Return [X, Y] of the center of cell containing provided text 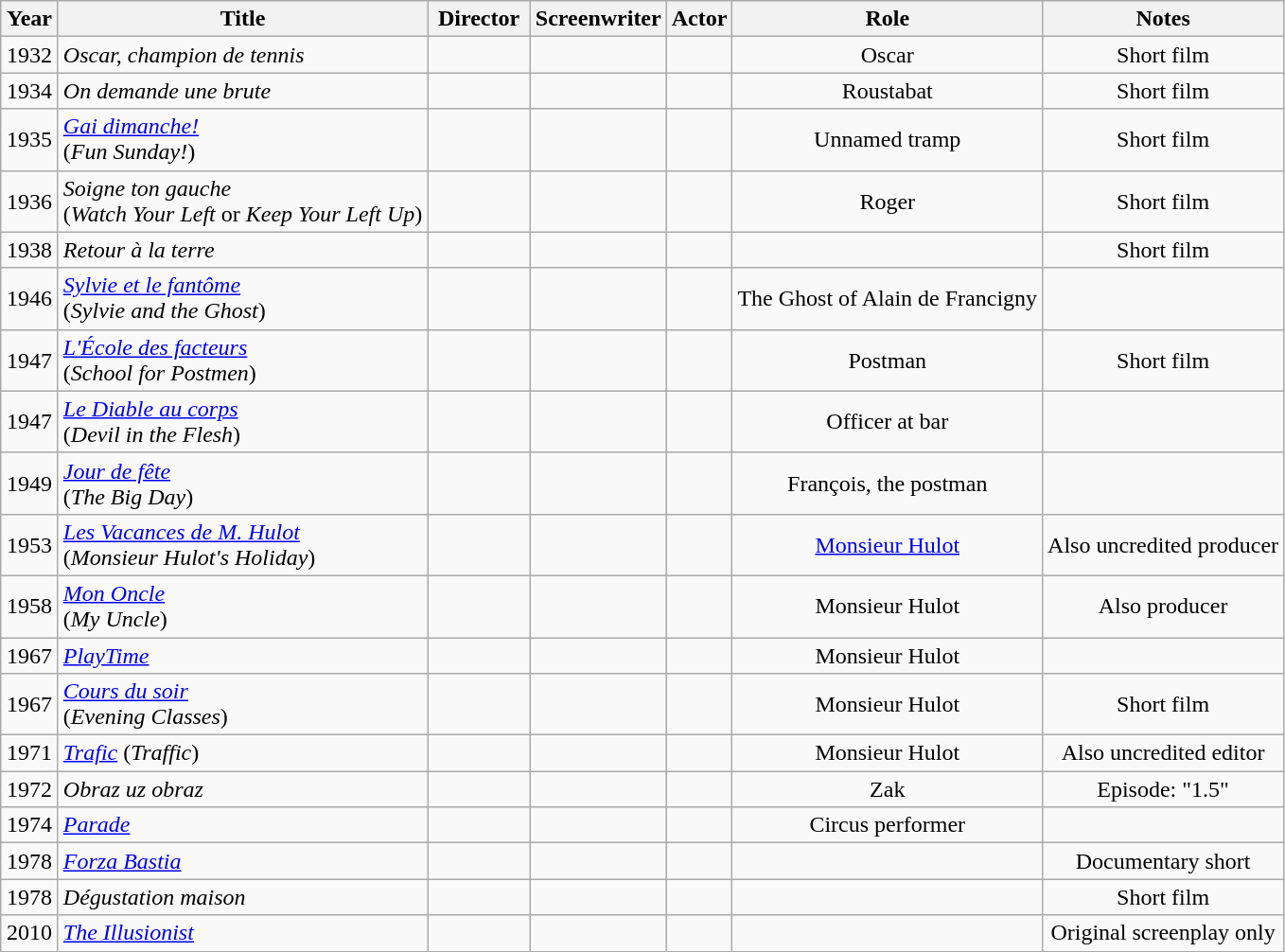
1934 [30, 91]
2010 [30, 933]
Role [888, 19]
Episode: "1.5" [1164, 789]
L'École des facteurs(School for Postmen) [242, 360]
Officer at bar [888, 422]
1932 [30, 55]
1958 [30, 606]
Title [242, 19]
Unnamed tramp [888, 140]
Also uncredited editor [1164, 753]
Les Vacances de M. Hulot(Monsieur Hulot's Holiday) [242, 545]
Obraz uz obraz [242, 789]
1935 [30, 140]
Roustabat [888, 91]
Mon Oncle(My Uncle) [242, 606]
Year [30, 19]
Documentary short [1164, 861]
Forza Bastia [242, 861]
Postman [888, 360]
Retour à la terre [242, 250]
1972 [30, 789]
1949 [30, 483]
Dégustation maison [242, 897]
Circus performer [888, 825]
PlayTime [242, 656]
1953 [30, 545]
Director [479, 19]
Zak [888, 789]
1971 [30, 753]
Le Diable au corps(Devil in the Flesh) [242, 422]
Sylvie et le fantôme(Sylvie and the Ghost) [242, 299]
Jour de fête(The Big Day) [242, 483]
1938 [30, 250]
The Ghost of Alain de Francigny [888, 299]
Soigne ton gauche(Watch Your Left or Keep Your Left Up) [242, 201]
1946 [30, 299]
Notes [1164, 19]
Oscar [888, 55]
1974 [30, 825]
Oscar, champion de tennis [242, 55]
Screenwriter [598, 19]
Gai dimanche!(Fun Sunday!) [242, 140]
Also uncredited producer [1164, 545]
Actor [699, 19]
1936 [30, 201]
Parade [242, 825]
Trafic (Traffic) [242, 753]
The Illusionist [242, 933]
On demande une brute [242, 91]
Roger [888, 201]
Also producer [1164, 606]
François, the postman [888, 483]
Original screenplay only [1164, 933]
Cours du soir(Evening Classes) [242, 704]
